Find where the given text appears and provide that cell's center as [X, Y] coordinate. 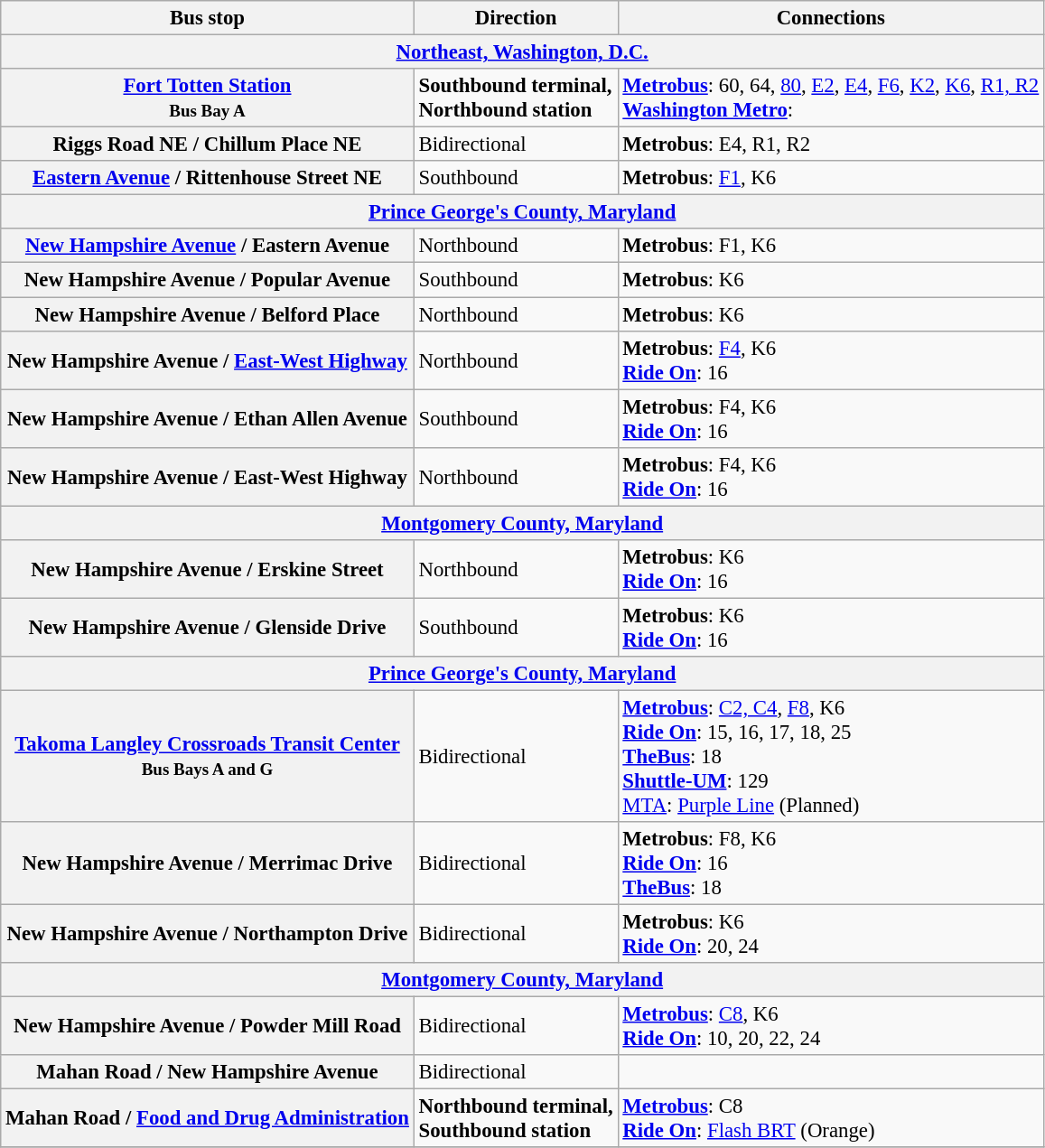
New Hampshire Avenue / Eastern Avenue [208, 247]
Mahan Road / Food and Drug Administration [208, 1118]
New Hampshire Avenue / Ethan Allen Avenue [208, 419]
New Hampshire Avenue / Powder Mill Road [208, 1026]
New Hampshire Avenue / Belford Place [208, 314]
Metrobus: K6 Ride On: 20, 24 [831, 934]
New Hampshire Avenue / Northampton Drive [208, 934]
Metrobus: C8 Ride On: Flash BRT (Orange) [831, 1118]
Takoma Langley Crossroads Transit CenterBus Bays A and G [208, 756]
Metrobus: C2, C4, F8, K6 Ride On: 15, 16, 17, 18, 25 TheBus: 18 Shuttle-UM: 129 MTA: Purple Line (Planned) [831, 756]
Riggs Road NE / Chillum Place NE [208, 145]
Eastern Avenue / Rittenhouse Street NE [208, 178]
New Hampshire Avenue / Merrimac Drive [208, 863]
Bus stop [208, 18]
New Hampshire Avenue / Popular Avenue [208, 280]
Connections [831, 18]
Southbound terminal,Northbound station [516, 98]
Direction [516, 18]
New Hampshire Avenue / Erskine Street [208, 569]
Metrobus: 60, 64, 80, E2, E4, F6, K2, K6, R1, R2 Washington Metro: [831, 98]
Northbound terminal,Southbound station [516, 1118]
Metrobus: F8, K6 Ride On: 16 TheBus: 18 [831, 863]
Northeast, Washington, D.C. [522, 52]
Metrobus: E4, R1, R2 [831, 145]
Fort Totten StationBus Bay A [208, 98]
Metrobus: C8, K6 Ride On: 10, 20, 22, 24 [831, 1026]
Mahan Road / New Hampshire Avenue [208, 1072]
New Hampshire Avenue / Glenside Drive [208, 627]
